From the cell containing the given text, extract its center point as [x, y] coordinate. 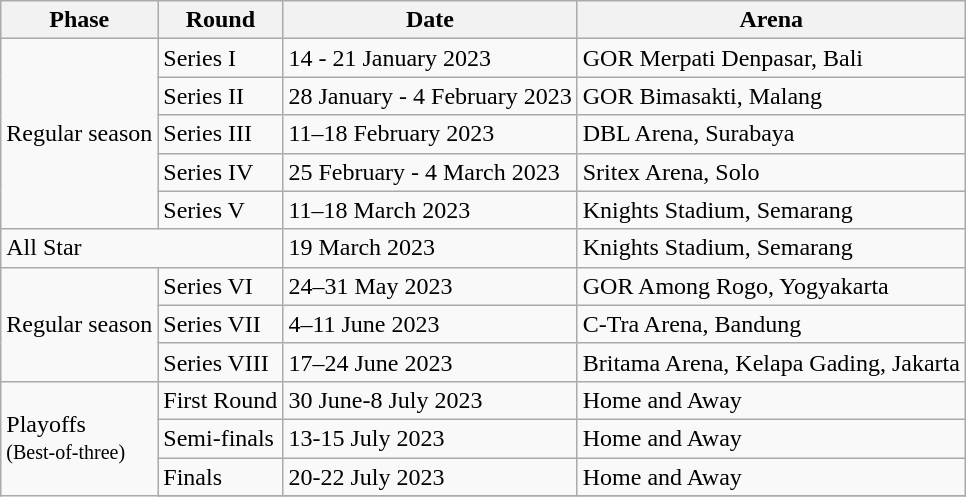
20-22 July 2023 [430, 477]
14 - 21 January 2023 [430, 58]
Series I [220, 58]
Date [430, 20]
First Round [220, 400]
30 June-8 July 2023 [430, 400]
Series II [220, 96]
Playoffs(Best-of-three) [80, 438]
Phase [80, 20]
11–18 February 2023 [430, 134]
4–11 June 2023 [430, 324]
28 January - 4 February 2023 [430, 96]
13-15 July 2023 [430, 438]
11–18 March 2023 [430, 210]
Britama Arena, Kelapa Gading, Jakarta [771, 362]
17–24 June 2023 [430, 362]
Series VIII [220, 362]
25 February - 4 March 2023 [430, 172]
Finals [220, 477]
Series VI [220, 286]
24–31 May 2023 [430, 286]
Semi-finals [220, 438]
GOR Merpati Denpasar, Bali [771, 58]
Arena [771, 20]
DBL Arena, Surabaya [771, 134]
GOR Bimasakti, Malang [771, 96]
C-Tra Arena, Bandung [771, 324]
Series V [220, 210]
GOR Among Rogo, Yogyakarta [771, 286]
Series IV [220, 172]
Round [220, 20]
Series VII [220, 324]
Series III [220, 134]
All Star [142, 248]
Sritex Arena, Solo [771, 172]
19 March 2023 [430, 248]
